Extract the (X, Y) coordinate from the center of the cell holding the provided text.  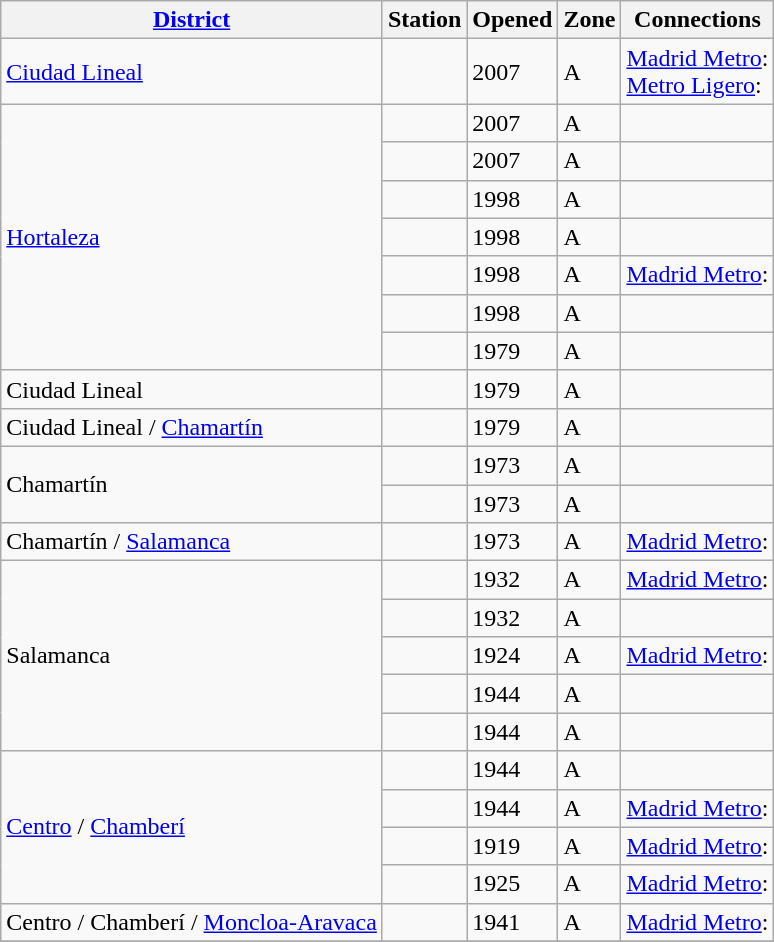
Salamanca (192, 656)
Hortaleza (192, 237)
Connections (698, 20)
1924 (512, 656)
Station (424, 20)
Chamartín (192, 484)
District (192, 20)
1919 (512, 846)
Madrid Metro: Metro Ligero: (698, 72)
1941 (512, 922)
1925 (512, 884)
Zone (590, 20)
Ciudad Lineal / Chamartín (192, 427)
Centro / Chamberí (192, 827)
Opened (512, 20)
Chamartín / Salamanca (192, 542)
Centro / Chamberí / Moncloa-Aravaca (192, 922)
